Provide the [x, y] coordinate of the cell's center where the given text is located.  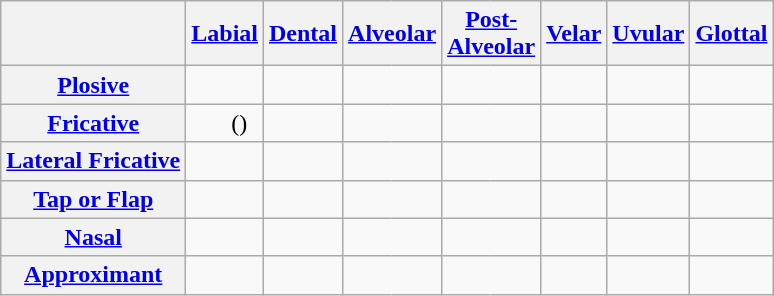
Plosive [94, 85]
Alveolar [392, 34]
Uvular [648, 34]
Labial [225, 34]
() [240, 123]
Fricative [94, 123]
Glottal [732, 34]
Dental [304, 34]
Tap or Flap [94, 199]
Lateral Fricative [94, 161]
Velar [574, 34]
Approximant [94, 275]
Nasal [94, 237]
Post-Alveolar [492, 34]
